Output the (x, y) coordinate of the center of the cell containing the given text.  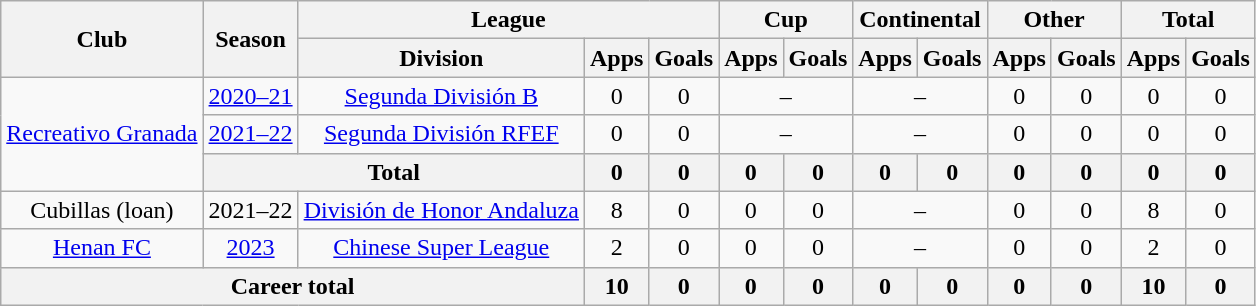
Continental (920, 20)
Chinese Super League (441, 248)
Club (102, 39)
Segunda División RFEF (441, 134)
Recreativo Granada (102, 134)
Career total (293, 286)
Henan FC (102, 248)
Segunda División B (441, 96)
League (508, 20)
Other (1054, 20)
Season (250, 39)
División de Honor Andaluza (441, 210)
Cup (786, 20)
2023 (250, 248)
Cubillas (loan) (102, 210)
Division (441, 58)
2020–21 (250, 96)
